Scan for the cell matching the given text and deliver its (x, y) coordinate at center. 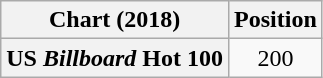
US Billboard Hot 100 (115, 58)
200 (276, 58)
Chart (2018) (115, 20)
Position (276, 20)
